Identify which cell holds the provided text, then report its [x, y] central coordinate. 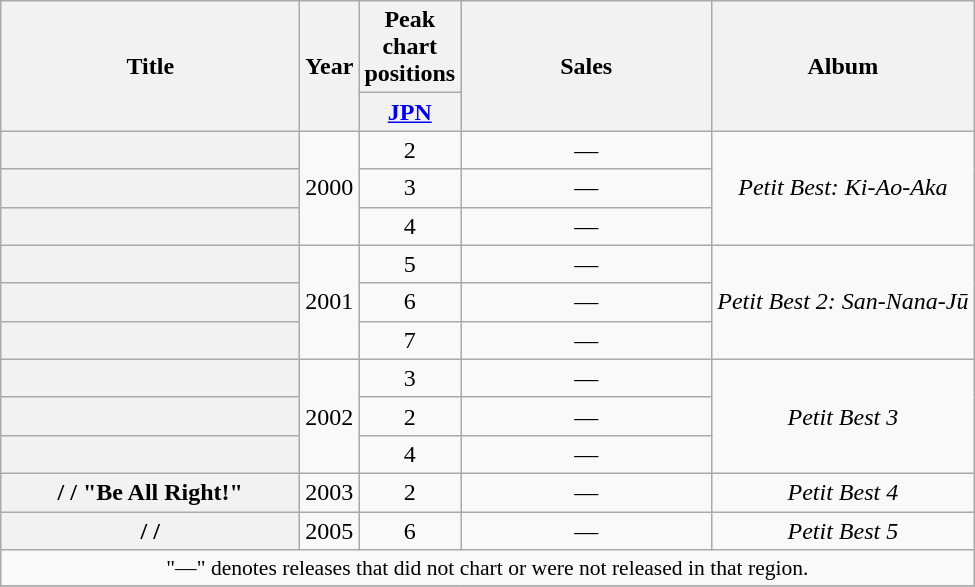
2000 [330, 188]
Sales [586, 66]
Petit Best: Ki-Ao-Aka [843, 188]
2005 [330, 531]
2001 [330, 302]
Petit Best 4 [843, 492]
2003 [330, 492]
Title [150, 66]
Petit Best 3 [843, 416]
JPN [410, 112]
7 [410, 340]
Petit Best 2: San-Nana-Jū [843, 302]
/ / "Be All Right!" [150, 492]
/ / [150, 531]
Peak chart positions [410, 47]
Album [843, 66]
Year [330, 66]
5 [410, 264]
Petit Best 5 [843, 531]
2002 [330, 416]
"—" denotes releases that did not chart or were not released in that region. [488, 568]
